Search for the cell housing the specified text and yield its [x, y] center coordinate. 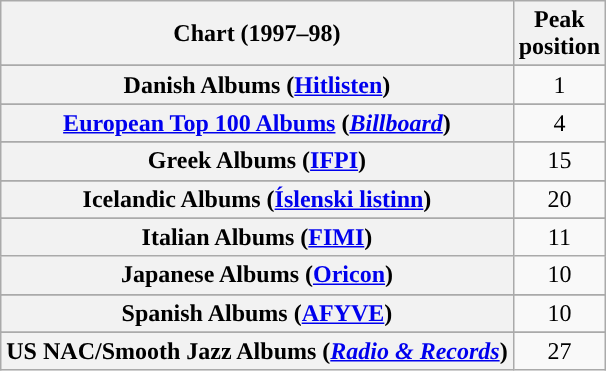
Italian Albums (FIMI) [257, 237]
Icelandic Albums (Íslenski listinn) [257, 199]
Danish Albums (Hitlisten) [257, 85]
Japanese Albums (Oricon) [257, 275]
20 [559, 199]
1 [559, 85]
Spanish Albums (AFYVE) [257, 313]
27 [559, 351]
15 [559, 161]
11 [559, 237]
US NAC/Smooth Jazz Albums (Radio & Records) [257, 351]
Peakposition [559, 34]
Chart (1997–98) [257, 34]
4 [559, 123]
European Top 100 Albums (Billboard) [257, 123]
Greek Albums (IFPI) [257, 161]
